Scan for the cell matching the given text and deliver its (X, Y) coordinate at center. 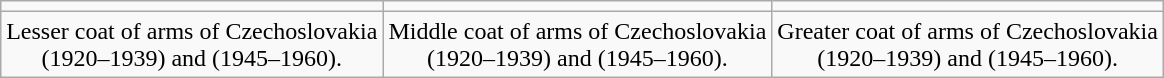
Middle coat of arms of Czechoslovakia(1920–1939) and (1945–1960). (578, 44)
Lesser coat of arms of Czechoslovakia(1920–1939) and (1945–1960). (192, 44)
Greater coat of arms of Czechoslovakia(1920–1939) and (1945–1960). (968, 44)
